Provide the [x, y] coordinate of the cell's center where the given text is located.  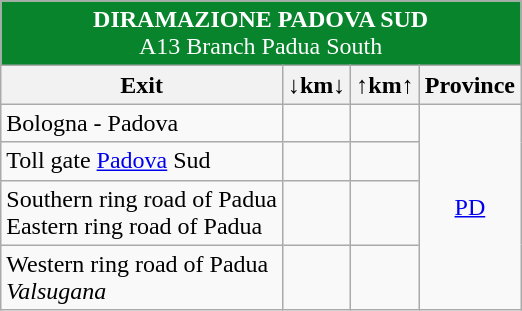
DIRAMAZIONE PADOVA SUDA13 Branch Padua South [261, 34]
Southern ring road of Padua Eastern ring road of Padua [142, 212]
PD [470, 207]
Toll gate Padova Sud [142, 161]
↓km↓ [316, 85]
Exit [142, 85]
Bologna - Padova [142, 123]
Western ring road of Padua Valsugana [142, 278]
Province [470, 85]
↑km↑ [385, 85]
